Extract the (X, Y) coordinate from the center of the cell holding the provided text.  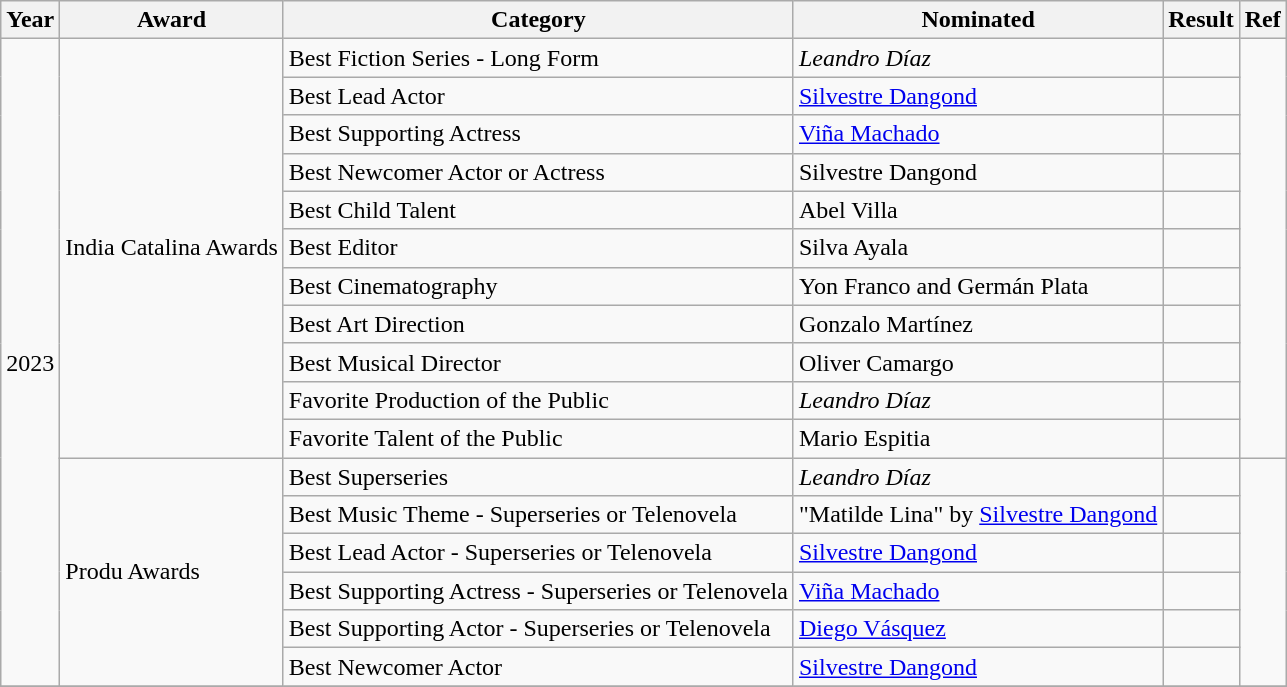
Yon Franco and Germán Plata (978, 286)
Best Supporting Actress - Superseries or Telenovela (538, 591)
Produ Awards (172, 572)
Ref (1262, 20)
Abel Villa (978, 210)
Best Newcomer Actor (538, 667)
Best Child Talent (538, 210)
Diego Vásquez (978, 629)
Favorite Talent of the Public (538, 438)
Best Editor (538, 248)
India Catalina Awards (172, 248)
Favorite Production of the Public (538, 400)
Oliver Camargo (978, 362)
Best Cinematography (538, 286)
Year (30, 20)
Best Music Theme - Superseries or Telenovela (538, 515)
Best Fiction Series - Long Form (538, 58)
Nominated (978, 20)
Mario Espitia (978, 438)
Best Supporting Actor - Superseries or Telenovela (538, 629)
Best Newcomer Actor or Actress (538, 172)
Result (1201, 20)
Best Superseries (538, 477)
Best Art Direction (538, 324)
Best Supporting Actress (538, 134)
Best Lead Actor - Superseries or Telenovela (538, 553)
Silva Ayala (978, 248)
2023 (30, 362)
Gonzalo Martínez (978, 324)
Best Lead Actor (538, 96)
Category (538, 20)
"Matilde Lina" by Silvestre Dangond (978, 515)
Best Musical Director (538, 362)
Award (172, 20)
